Return (x, y) of the center of cell containing provided text 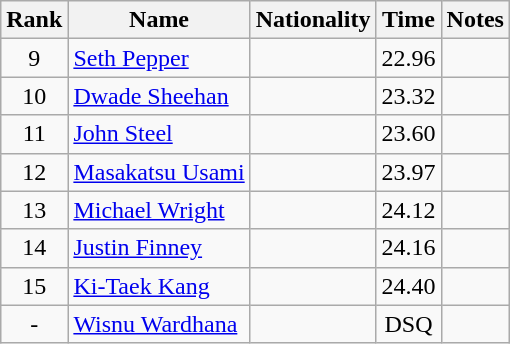
22.96 (408, 58)
23.32 (408, 96)
14 (34, 248)
9 (34, 58)
Michael Wright (159, 210)
24.12 (408, 210)
13 (34, 210)
Wisnu Wardhana (159, 324)
Notes (475, 20)
Dwade Sheehan (159, 96)
23.60 (408, 134)
Rank (34, 20)
Seth Pepper (159, 58)
10 (34, 96)
24.40 (408, 286)
Masakatsu Usami (159, 172)
23.97 (408, 172)
Nationality (313, 20)
Ki-Taek Kang (159, 286)
John Steel (159, 134)
DSQ (408, 324)
Time (408, 20)
12 (34, 172)
24.16 (408, 248)
Name (159, 20)
11 (34, 134)
15 (34, 286)
- (34, 324)
Justin Finney (159, 248)
